Return the [x, y] coordinate for the center point of the cell that contains the specified text.  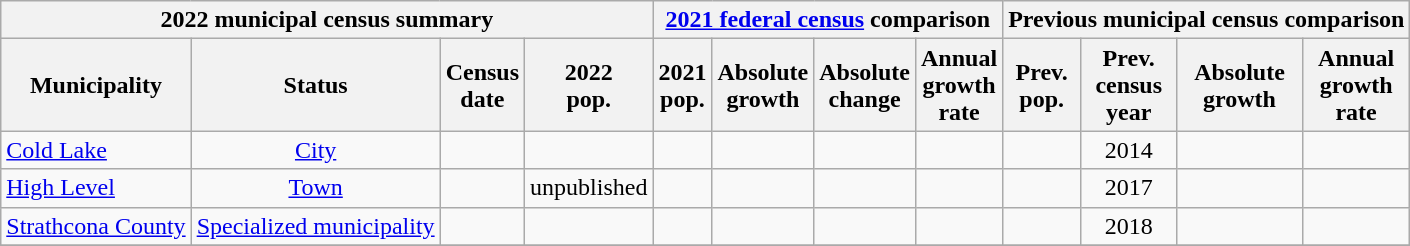
2017 [1129, 188]
2022pop. [589, 85]
2018 [1129, 226]
Prev.pop. [1042, 85]
Strathcona County [96, 226]
City [316, 150]
Specialized municipality [316, 226]
Cold Lake [96, 150]
Municipality [96, 85]
Previous municipal census comparison [1206, 20]
2014 [1129, 150]
Prev.censusyear [1129, 85]
Town [316, 188]
Absolutechange [865, 85]
Status [316, 85]
Censusdate [482, 85]
2021pop. [682, 85]
unpublished [589, 188]
2022 municipal census summary [327, 20]
High Level [96, 188]
2021 federal census comparison [828, 20]
